Extract the [X, Y] coordinate from the center of the cell holding the provided text.  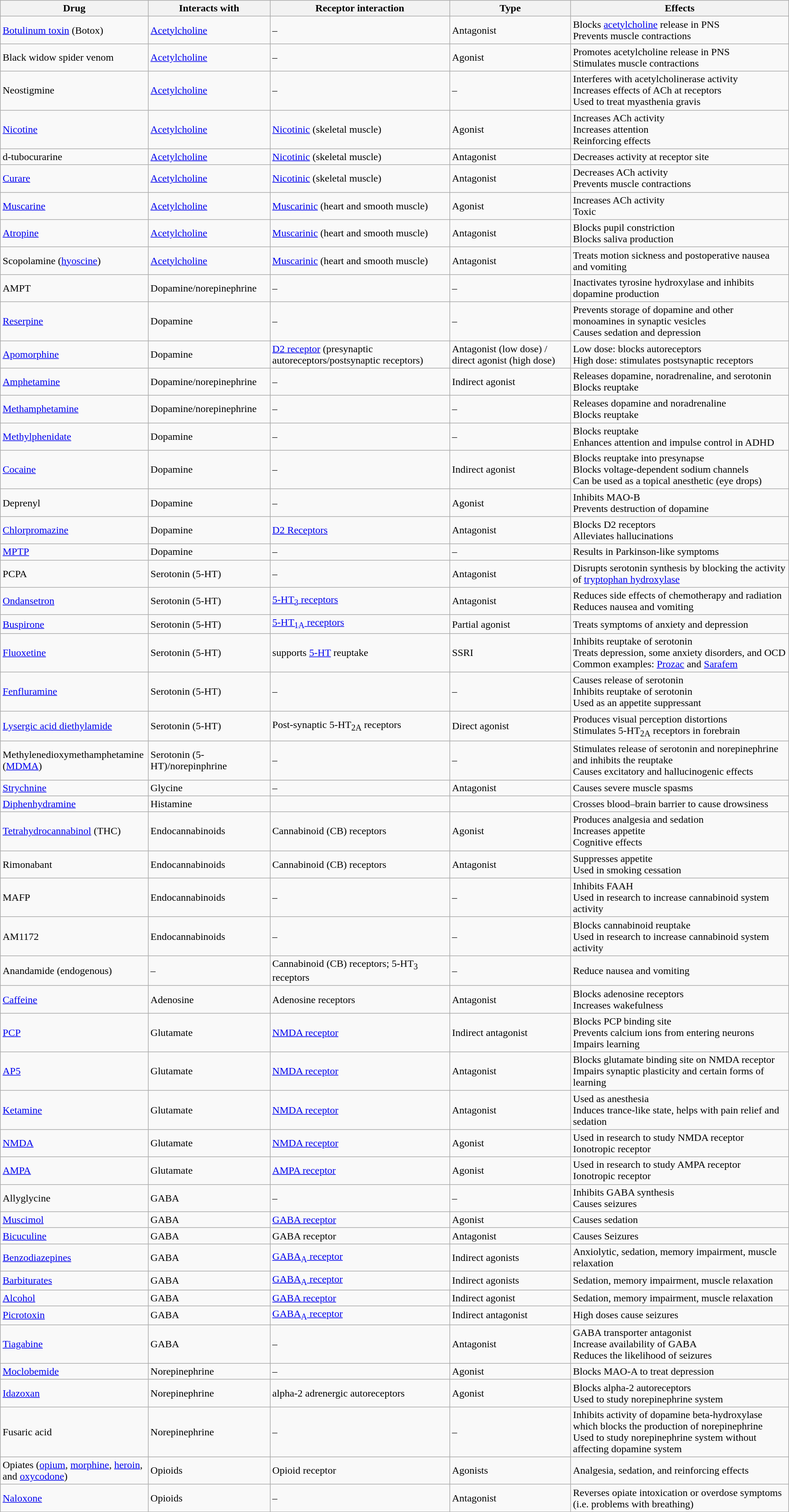
GABA transporter antagonistIncrease availability of GABAReduces the likelihood of seizures [679, 1344]
Reduces side effects of chemotherapy and radiationReduces nausea and vomiting [679, 601]
Treats motion sickness and postoperative nausea and vomiting [679, 260]
Ketamine [74, 1110]
Scopolamine (hyoscine) [74, 260]
Deprenyl [74, 503]
Effects [679, 8]
PCPA [74, 574]
Methylphenidate [74, 436]
d-tubocurarine [74, 157]
AMPA receptor [360, 1170]
Used as anesthesiaInduces trance-like state, helps with pain relief and sedation [679, 1110]
Inhibits GABA synthesisCauses seizures [679, 1198]
Nicotine [74, 129]
Direct agonist [510, 726]
Serotonin (5-HT)/norepinphrine [209, 760]
Drug [74, 8]
Partial agonist [510, 624]
Inactivates tyrosine hydroxylase and inhibits dopamine production [679, 288]
Strychnine [74, 788]
Anxiolytic, sedation, memory impairment, muscle relaxation [679, 1257]
Fusaric acid [74, 1432]
Receptor interaction [360, 8]
Allyglycine [74, 1198]
alpha-2 adrenergic autoreceptors [360, 1393]
Picrotoxin [74, 1315]
Causes sedation [679, 1220]
Prevents storage of dopamine and other monoamines in synaptic vesiclesCauses sedation and depression [679, 321]
Apomorphine [74, 354]
Interferes with acetylcholinerase activityIncreases effects of ACh at receptorsUsed to treat myasthenia gravis [679, 91]
Inhibits MAO-BPrevents destruction of dopamine [679, 503]
Produces visual perception distortionsStimulates 5-HT2A receptors in forebrain [679, 726]
Increases ACh activityToxic [679, 206]
Results in Parkinson-like symptoms [679, 552]
Tiagabine [74, 1344]
Barbiturates [74, 1280]
Blocks cannabinoid reuptakeUsed in research to increase cannabinoid system activity [679, 936]
Fenfluramine [74, 692]
Blocks PCP binding sitePrevents calcium ions from entering neuronsImpairs learning [679, 1033]
Neostigmine [74, 91]
Suppresses appetiteUsed in smoking cessation [679, 864]
5-HT3 receptors [360, 601]
High doses cause seizures [679, 1315]
Low dose: blocks autoreceptorsHigh dose: stimulates postsynaptic receptors [679, 354]
Increases ACh activityIncreases attentionReinforcing effects [679, 129]
SSRI [510, 653]
Cannabinoid (CB) receptors; 5-HT3 receptors [360, 971]
Reduce nausea and vomiting [679, 971]
Reserpine [74, 321]
Post-synaptic 5-HT2A receptors [360, 726]
Buspirone [74, 624]
Curare [74, 179]
Cocaine [74, 470]
Used in research to study NMDA receptorIonotropic receptor [679, 1143]
Blocks glutamate binding site on NMDA receptorImpairs synaptic plasticity and certain forms of learning [679, 1071]
Amphetamine [74, 382]
AMPA [74, 1170]
Caffeine [74, 999]
Blocks alpha-2 autoreceptorsUsed to study norepinephrine system [679, 1393]
Interacts with [209, 8]
Glycine [209, 788]
Causes severe muscle spasms [679, 788]
Used in research to study AMPA receptorIonotropic receptor [679, 1170]
NMDA [74, 1143]
PCP [74, 1033]
Benzodiazepines [74, 1257]
Muscarine [74, 206]
Produces analgesia and sedationIncreases appetiteCognitive effects [679, 831]
MPTP [74, 552]
Stimulates release of serotonin and norepinephrine and inhibits the reuptakeCauses excitatory and hallucinogenic effects [679, 760]
AMPT [74, 288]
D2 receptor (presynaptic autoreceptors/postsynaptic receptors) [360, 354]
AP5 [74, 1071]
Antagonist (low dose) / direct agonist (high dose) [510, 354]
Analgesia, sedation, and reinforcing effects [679, 1470]
Atropine [74, 233]
Botulinum toxin (Botox) [74, 30]
Blocks reuptake into presynapseBlocks voltage-dependent sodium channelsCan be used as a topical anesthetic (eye drops) [679, 470]
Blocks acetylcholine release in PNSPrevents muscle contractions [679, 30]
Releases dopamine, noradrenaline, and serotoninBlocks reuptake [679, 382]
Reverses opiate intoxication or overdose symptoms (i.e. problems with breathing) [679, 1498]
Chlorpromazine [74, 530]
Causes release of serotoninInhibits reuptake of serotoninUsed as an appetite suppressant [679, 692]
Promotes acetylcholine release in PNSStimulates muscle contractions [679, 57]
Ondansetron [74, 601]
Fluoxetine [74, 653]
Opioid receptor [360, 1470]
Agonists [510, 1470]
Diphenhydramine [74, 804]
Naloxone [74, 1498]
Inhibits FAAHUsed in research to increase cannabinoid system activity [679, 897]
Alcohol [74, 1298]
Decreases ACh activityPrevents muscle contractions [679, 179]
Disrupts serotonin synthesis by blocking the activity of tryptophan hydroxylase [679, 574]
supports 5-HT reuptake [360, 653]
Decreases activity at receptor site [679, 157]
Blocks reuptakeEnhances attention and impulse control in ADHD [679, 436]
Type [510, 8]
Histamine [209, 804]
Moclobemide [74, 1371]
Releases dopamine and noradrenalineBlocks reuptake [679, 409]
Blocks MAO-A to treat depression [679, 1371]
Bicuculine [74, 1236]
Adenosine [209, 999]
Inhibits reuptake of serotoninTreats depression, some anxiety disorders, and OCD Common examples: Prozac and Sarafem [679, 653]
Lysergic acid diethylamide [74, 726]
D2 Receptors [360, 530]
Tetrahydrocannabinol (THC) [74, 831]
AM1172 [74, 936]
Methylenedioxy­methamphetamine (MDMA) [74, 760]
MAFP [74, 897]
Treats symptoms of anxiety and depression [679, 624]
Causes Seizures [679, 1236]
5-HT1A receptors [360, 624]
Adenosine receptors [360, 999]
Blocks pupil constrictionBlocks saliva production [679, 233]
Crosses blood–brain barrier to cause drowsiness [679, 804]
Opiates (opium, morphine, heroin, and oxycodone) [74, 1470]
Rimonabant [74, 864]
Black widow spider venom [74, 57]
Methamphetamine [74, 409]
Anandamide (endogenous) [74, 971]
Blocks adenosine receptorsIncreases wakefulness [679, 999]
Muscimol [74, 1220]
Blocks D2 receptorsAlleviates hallucinations [679, 530]
Idazoxan [74, 1393]
